Find where the given text appears and provide that cell's center as (x, y) coordinate. 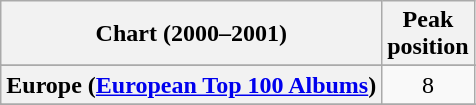
Chart (2000–2001) (192, 34)
Europe (European Top 100 Albums) (192, 85)
8 (428, 85)
Peakposition (428, 34)
